Extract the [X, Y] coordinate from the center of the cell holding the provided text.  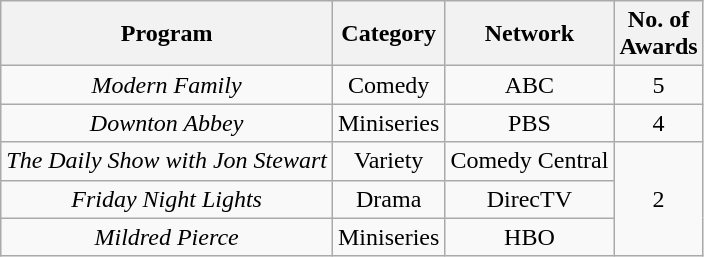
4 [658, 123]
DirecTV [530, 199]
No. ofAwards [658, 34]
PBS [530, 123]
The Daily Show with Jon Stewart [167, 161]
Network [530, 34]
Mildred Pierce [167, 237]
Comedy Central [530, 161]
ABC [530, 85]
Comedy [388, 85]
2 [658, 199]
Category [388, 34]
Drama [388, 199]
Variety [388, 161]
Modern Family [167, 85]
Downton Abbey [167, 123]
HBO [530, 237]
5 [658, 85]
Program [167, 34]
Friday Night Lights [167, 199]
